From the cell containing the given text, extract its center point as (x, y) coordinate. 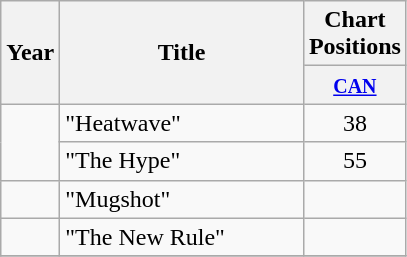
Year (30, 52)
38 (354, 123)
"The New Rule" (182, 237)
55 (354, 161)
"Mugshot" (182, 199)
Title (182, 52)
CAN (354, 85)
"Heatwave" (182, 123)
ChartPositions (354, 34)
"The Hype" (182, 161)
